Capture the cell that displays the provided text and extract its [X, Y] central coordinate. 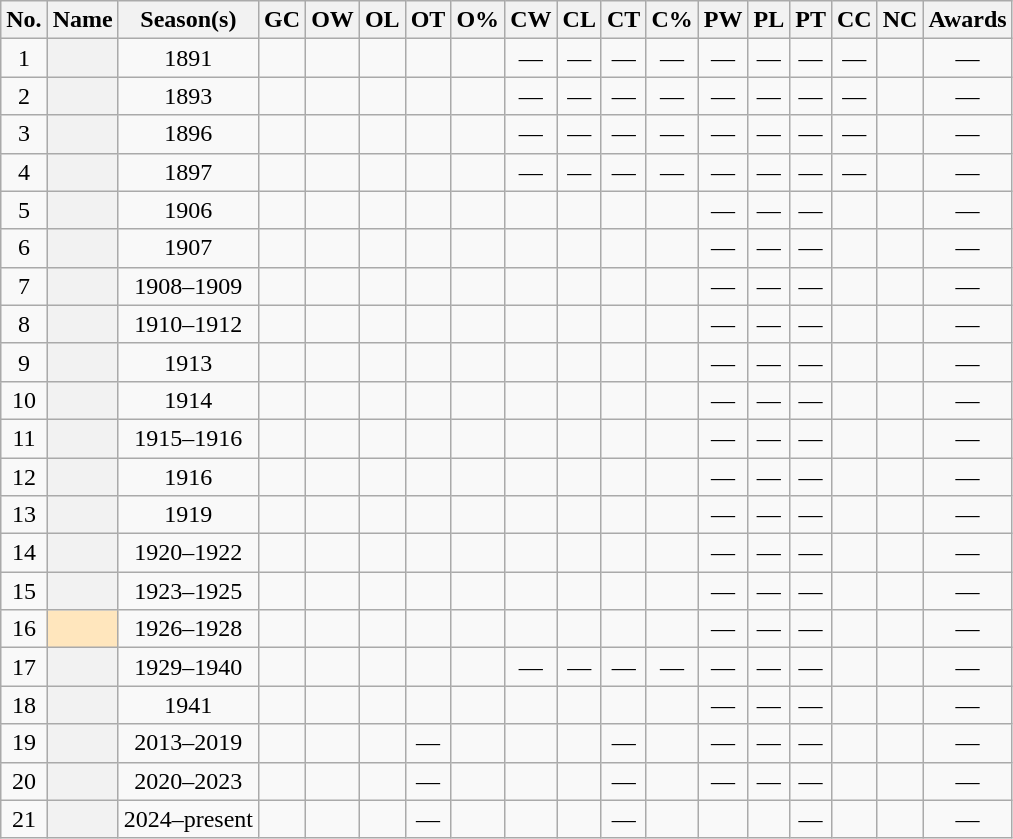
1916 [188, 477]
14 [24, 553]
7 [24, 286]
GC [282, 20]
CC [854, 20]
PT [811, 20]
19 [24, 743]
OW [333, 20]
Awards [968, 20]
CT [623, 20]
PW [723, 20]
13 [24, 515]
2013–2019 [188, 743]
2024–present [188, 819]
1907 [188, 248]
3 [24, 134]
5 [24, 210]
12 [24, 477]
1941 [188, 705]
15 [24, 591]
2 [24, 96]
20 [24, 781]
O% [478, 20]
21 [24, 819]
2020–2023 [188, 781]
1896 [188, 134]
18 [24, 705]
1910–1912 [188, 324]
1897 [188, 172]
C% [672, 20]
1923–1925 [188, 591]
1920–1922 [188, 553]
11 [24, 438]
CW [531, 20]
1913 [188, 362]
1908–1909 [188, 286]
1891 [188, 58]
1906 [188, 210]
1 [24, 58]
1915–1916 [188, 438]
1914 [188, 400]
Season(s) [188, 20]
1893 [188, 96]
10 [24, 400]
PL [769, 20]
NC [900, 20]
17 [24, 667]
OT [428, 20]
16 [24, 629]
8 [24, 324]
1919 [188, 515]
Name [82, 20]
CL [579, 20]
1929–1940 [188, 667]
4 [24, 172]
6 [24, 248]
1926–1928 [188, 629]
OL [382, 20]
No. [24, 20]
9 [24, 362]
